Capture the cell that displays the provided text and extract its (X, Y) central coordinate. 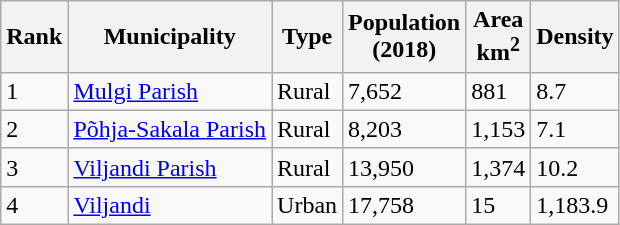
Density (575, 37)
13,950 (404, 167)
8.7 (575, 91)
Viljandi Parish (170, 167)
17,758 (404, 205)
Rank (34, 37)
Population(2018) (404, 37)
881 (498, 91)
Viljandi (170, 205)
Mulgi Parish (170, 91)
1,183.9 (575, 205)
2 (34, 129)
7,652 (404, 91)
Urban (308, 205)
Type (308, 37)
7.1 (575, 129)
Areakm2 (498, 37)
1,374 (498, 167)
3 (34, 167)
10.2 (575, 167)
8,203 (404, 129)
4 (34, 205)
15 (498, 205)
1,153 (498, 129)
Põhja-Sakala Parish (170, 129)
1 (34, 91)
Municipality (170, 37)
